Extract the [X, Y] coordinate from the center of the cell holding the provided text.  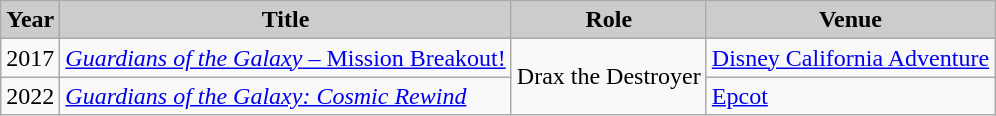
Disney California Adventure [850, 58]
Epcot [850, 96]
Year [30, 20]
2022 [30, 96]
Guardians of the Galaxy: Cosmic Rewind [286, 96]
Role [608, 20]
2017 [30, 58]
Guardians of the Galaxy – Mission Breakout! [286, 58]
Drax the Destroyer [608, 77]
Title [286, 20]
Venue [850, 20]
